Identify which cell holds the provided text, then report its [X, Y] central coordinate. 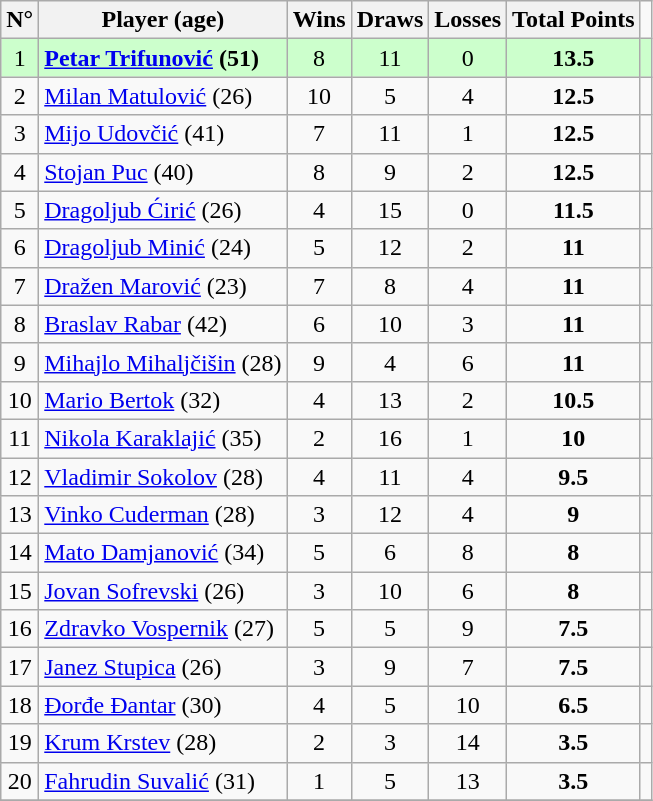
Nikola Karaklajić (35) [163, 438]
Vinko Cuderman (28) [163, 515]
Draws [390, 20]
Mijo Udovčić (41) [163, 134]
Fahrudin Suvalić (31) [163, 781]
9.5 [574, 477]
Zdravko Vospernik (27) [163, 629]
11.5 [574, 210]
Dražen Marović (23) [163, 286]
Mihajlo Mihaljčišin (28) [163, 362]
Vladimir Sokolov (28) [163, 477]
Stojan Puc (40) [163, 172]
N° [20, 20]
Total Points [574, 20]
Jovan Sofrevski (26) [163, 591]
Milan Matulović (26) [163, 96]
10.5 [574, 400]
Dragoljub Minić (24) [163, 248]
17 [20, 667]
18 [20, 705]
Krum Krstev (28) [163, 743]
Dragoljub Ćirić (26) [163, 210]
13.5 [574, 58]
Braslav Rabar (42) [163, 324]
Janez Stupica (26) [163, 667]
Losses [468, 20]
Player (age) [163, 20]
Mato Damjanović (34) [163, 553]
Wins [319, 20]
19 [20, 743]
Đorđe Đantar (30) [163, 705]
Mario Bertok (32) [163, 400]
6.5 [574, 705]
20 [20, 781]
Petar Trifunović (51) [163, 58]
